Find where the given text appears and provide that cell's center as (X, Y) coordinate. 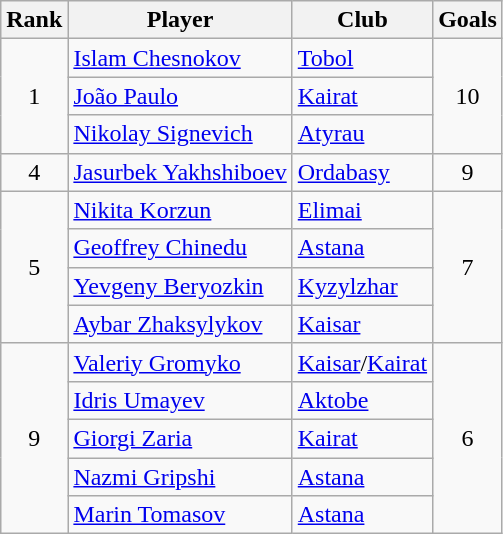
Kaisar/Kairat (362, 362)
5 (34, 267)
Aybar Zhaksylykov (180, 324)
Club (362, 20)
Player (180, 20)
Giorgi Zaria (180, 438)
Tobol (362, 58)
Islam Chesnokov (180, 58)
1 (34, 96)
Nikita Korzun (180, 210)
Aktobe (362, 400)
6 (468, 438)
João Paulo (180, 96)
Nazmi Gripshi (180, 477)
Idris Umayev (180, 400)
Geoffrey Chinedu (180, 248)
Elimai (362, 210)
Rank (34, 20)
4 (34, 172)
Kaisar (362, 324)
Kyzylzhar (362, 286)
Ordabasy (362, 172)
Jasurbek Yakhshiboev (180, 172)
Marin Tomasov (180, 515)
Nikolay Signevich (180, 134)
Goals (468, 20)
Atyrau (362, 134)
7 (468, 267)
Yevgeny Beryozkin (180, 286)
Valeriy Gromyko (180, 362)
10 (468, 96)
